Output the [x, y] coordinate of the center of the cell containing the given text.  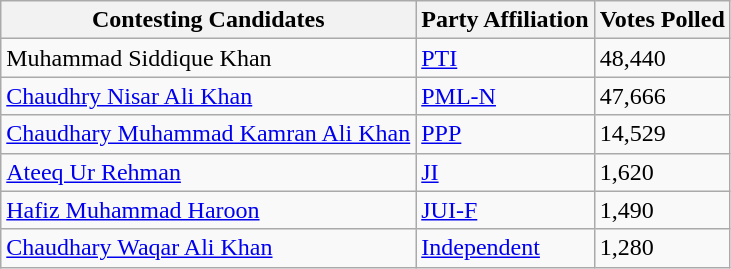
Ateeq Ur Rehman [208, 172]
14,529 [662, 134]
Chaudhry Nisar Ali Khan [208, 96]
PPP [505, 134]
Hafiz Muhammad Haroon [208, 210]
Contesting Candidates [208, 20]
JUI-F [505, 210]
1,620 [662, 172]
Party Affiliation [505, 20]
Chaudhary Waqar Ali Khan [208, 248]
48,440 [662, 58]
1,280 [662, 248]
Muhammad Siddique Khan [208, 58]
1,490 [662, 210]
PML-N [505, 96]
Independent [505, 248]
JI [505, 172]
Chaudhary Muhammad Kamran Ali Khan [208, 134]
Votes Polled [662, 20]
47,666 [662, 96]
PTI [505, 58]
